From the cell containing the given text, extract its center point as (X, Y) coordinate. 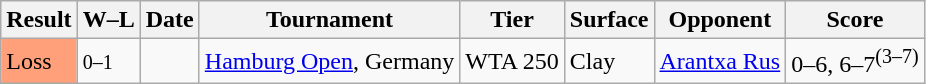
Tournament (330, 20)
Surface (609, 20)
Hamburg Open, Germany (330, 62)
Tier (512, 20)
Arantxa Rus (720, 62)
Opponent (720, 20)
Result (39, 20)
0–1 (108, 62)
W–L (108, 20)
Clay (609, 62)
0–6, 6–7(3–7) (855, 62)
Date (170, 20)
Score (855, 20)
Loss (39, 62)
WTA 250 (512, 62)
